Locate the cell with the specified text and output its (x, y) center coordinate. 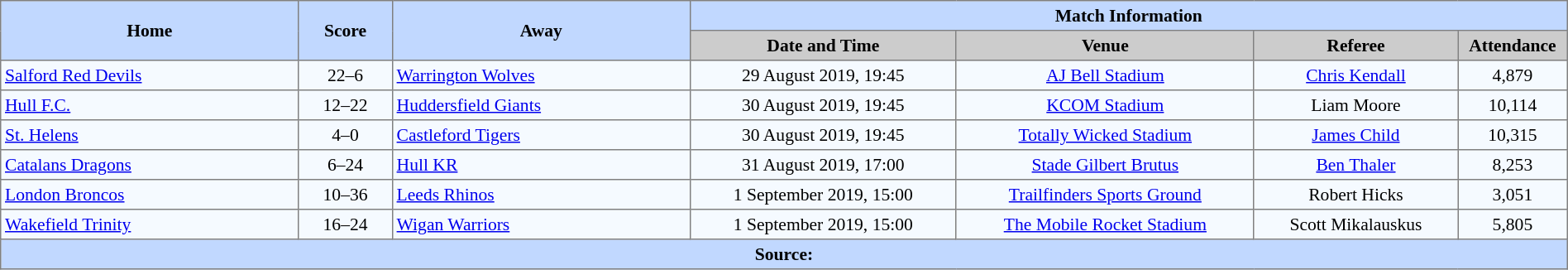
4,879 (1513, 75)
Catalans Dragons (150, 165)
3,051 (1513, 195)
29 August 2019, 19:45 (823, 75)
Score (346, 31)
22–6 (346, 75)
8,253 (1513, 165)
4–0 (346, 135)
Scott Mikalauskus (1355, 224)
Liam Moore (1355, 105)
AJ Bell Stadium (1105, 75)
6–24 (346, 165)
Wigan Warriors (541, 224)
St. Helens (150, 135)
Robert Hicks (1355, 195)
Away (541, 31)
Venue (1105, 46)
Totally Wicked Stadium (1105, 135)
Trailfinders Sports Ground (1105, 195)
31 August 2019, 17:00 (823, 165)
Salford Red Devils (150, 75)
London Broncos (150, 195)
Attendance (1513, 46)
Home (150, 31)
Chris Kendall (1355, 75)
Referee (1355, 46)
16–24 (346, 224)
Castleford Tigers (541, 135)
Huddersfield Giants (541, 105)
KCOM Stadium (1105, 105)
Date and Time (823, 46)
Leeds Rhinos (541, 195)
5,805 (1513, 224)
Source: (784, 254)
Hull F.C. (150, 105)
Ben Thaler (1355, 165)
The Mobile Rocket Stadium (1105, 224)
Hull KR (541, 165)
12–22 (346, 105)
Match Information (1128, 16)
10,315 (1513, 135)
10,114 (1513, 105)
Wakefield Trinity (150, 224)
Warrington Wolves (541, 75)
Stade Gilbert Brutus (1105, 165)
10–36 (346, 195)
James Child (1355, 135)
